Return the (x, y) coordinate for the center point of the cell that contains the specified text.  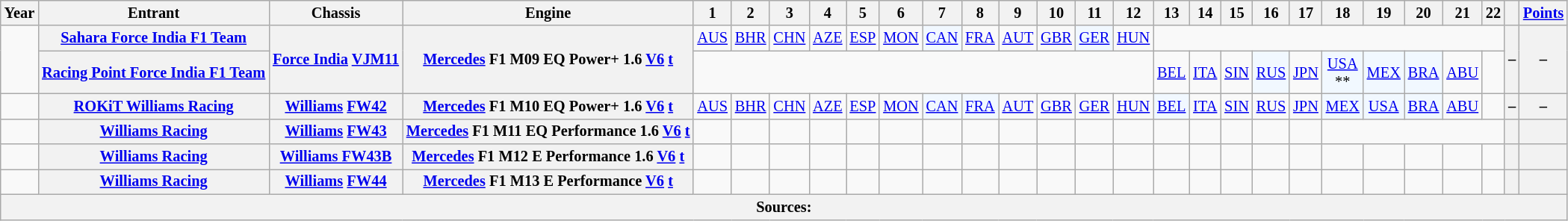
19 (1383, 13)
Force India VJM11 (336, 60)
1 (712, 13)
Williams FW43B (336, 157)
Sahara Force India F1 Team (154, 38)
USA (1383, 106)
16 (1271, 13)
13 (1171, 13)
5 (862, 13)
2 (751, 13)
Racing Point Force India F1 Team (154, 72)
9 (1018, 13)
Points (1543, 13)
7 (943, 13)
11 (1094, 13)
Mercedes F1 M11 EQ Performance 1.6 V6 t (548, 131)
10 (1056, 13)
15 (1237, 13)
Mercedes F1 M09 EQ Power+ 1.6 V6 t (548, 60)
Williams FW44 (336, 181)
ROKiT Williams Racing (154, 106)
18 (1343, 13)
20 (1424, 13)
22 (1493, 13)
4 (828, 13)
8 (980, 13)
Williams FW43 (336, 131)
Entrant (154, 13)
Chassis (336, 13)
3 (789, 13)
21 (1463, 13)
Engine (548, 13)
USA** (1343, 72)
Year (19, 13)
Williams FW42 (336, 106)
Mercedes F1 M10 EQ Power+ 1.6 V6 t (548, 106)
Mercedes F1 M12 E Performance 1.6 V6 t (548, 157)
Sources: (784, 207)
Mercedes F1 M13 E Performance V6 t (548, 181)
6 (901, 13)
17 (1306, 13)
14 (1205, 13)
12 (1133, 13)
